Provide the (X, Y) coordinate of the cell's center where the given text is located.  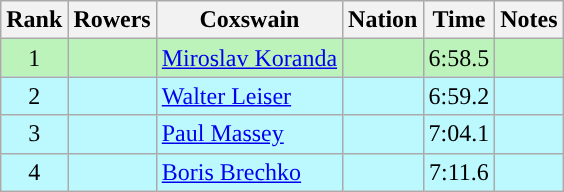
4 (34, 172)
Nation (383, 20)
Paul Massey (249, 134)
6:58.5 (459, 58)
7:11.6 (459, 172)
Rank (34, 20)
Walter Leiser (249, 96)
Rowers (112, 20)
3 (34, 134)
2 (34, 96)
6:59.2 (459, 96)
Time (459, 20)
Boris Brechko (249, 172)
Coxswain (249, 20)
Miroslav Koranda (249, 58)
1 (34, 58)
Notes (529, 20)
7:04.1 (459, 134)
